Return [x, y] of the center of cell containing provided text 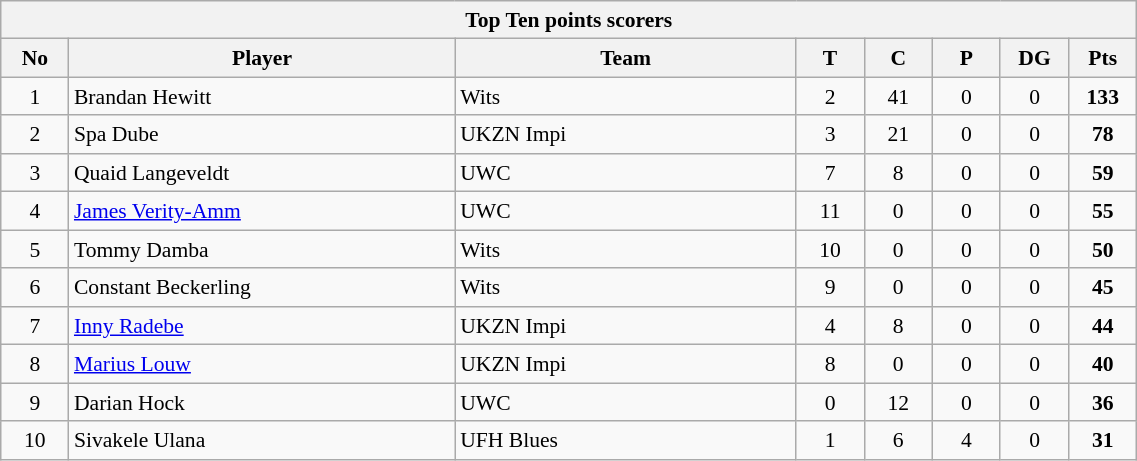
Player [262, 58]
No [35, 58]
50 [1103, 249]
133 [1103, 97]
40 [1103, 364]
44 [1103, 326]
James Verity-Amm [262, 211]
Top Ten points scorers [569, 20]
36 [1103, 402]
Team [626, 58]
Darian Hock [262, 402]
55 [1103, 211]
59 [1103, 173]
78 [1103, 135]
11 [830, 211]
Sivakele Ulana [262, 440]
Brandan Hewitt [262, 97]
P [966, 58]
UFH Blues [626, 440]
12 [898, 402]
Tommy Damba [262, 249]
C [898, 58]
DG [1034, 58]
Pts [1103, 58]
Quaid Langeveldt [262, 173]
Inny Radebe [262, 326]
31 [1103, 440]
Spa Dube [262, 135]
45 [1103, 288]
Marius Louw [262, 364]
T [830, 58]
41 [898, 97]
Constant Beckerling [262, 288]
5 [35, 249]
21 [898, 135]
